Extract the (X, Y) coordinate from the center of the cell holding the provided text.  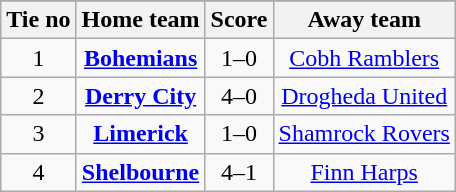
2 (38, 96)
4–0 (239, 96)
Drogheda United (364, 96)
Shelbourne (140, 172)
Home team (140, 20)
Finn Harps (364, 172)
Cobh Ramblers (364, 58)
Limerick (140, 134)
4–1 (239, 172)
Score (239, 20)
Tie no (38, 20)
Shamrock Rovers (364, 134)
4 (38, 172)
Bohemians (140, 58)
Away team (364, 20)
Derry City (140, 96)
3 (38, 134)
1 (38, 58)
